Return the (x, y) coordinate for the center point of the cell that contains the specified text.  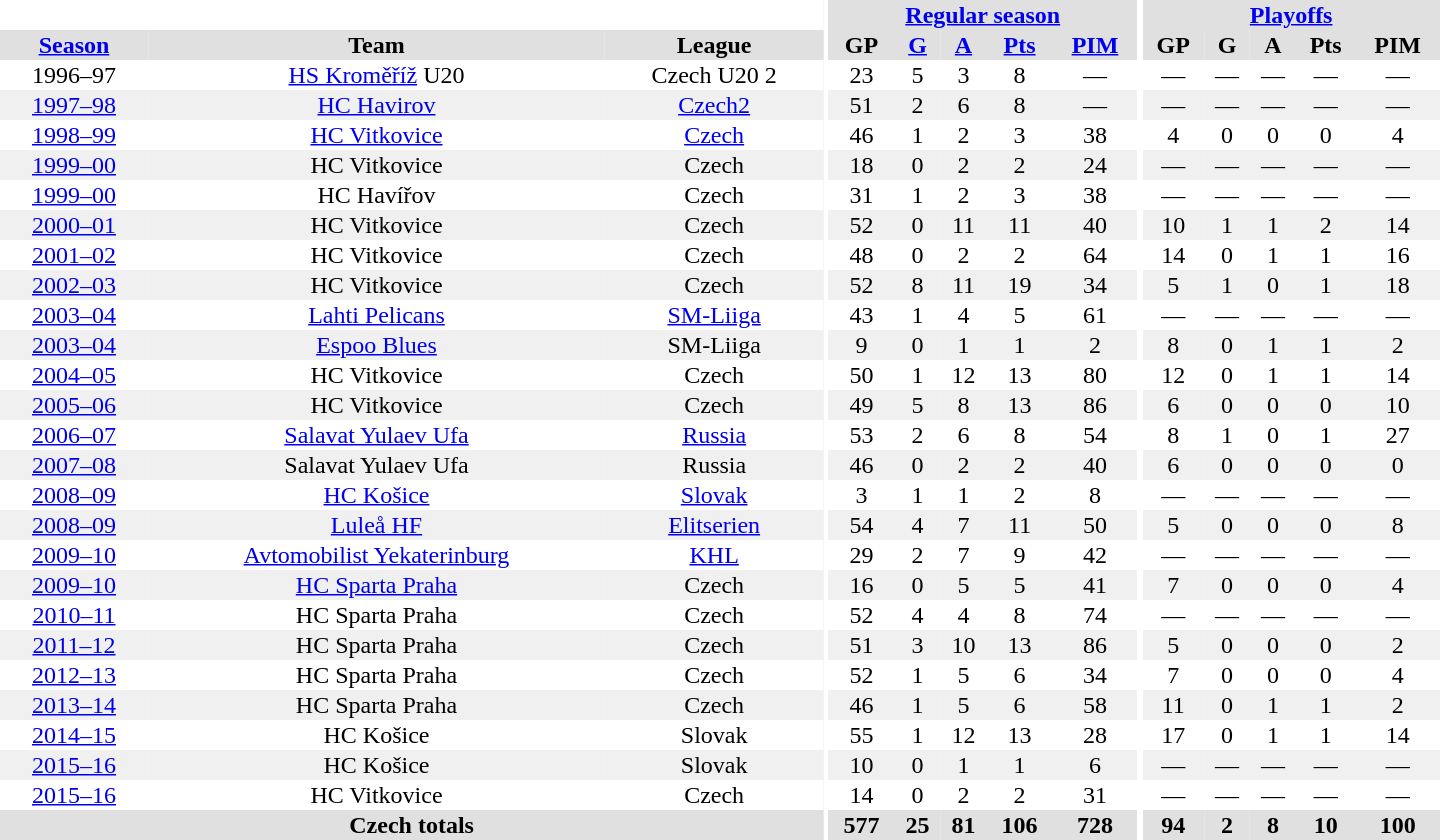
42 (1095, 555)
29 (861, 555)
2014–15 (74, 735)
Team (376, 45)
64 (1095, 255)
74 (1095, 615)
2002–03 (74, 285)
25 (918, 825)
2005–06 (74, 405)
2007–08 (74, 465)
61 (1095, 315)
2010–11 (74, 615)
HC Havířov (376, 195)
Luleå HF (376, 525)
HC Havirov (376, 105)
94 (1173, 825)
2011–12 (74, 645)
2006–07 (74, 435)
41 (1095, 585)
Espoo Blues (376, 345)
49 (861, 405)
48 (861, 255)
Lahti Pelicans (376, 315)
43 (861, 315)
Elitserien (714, 525)
17 (1173, 735)
Avtomobilist Yekaterinburg (376, 555)
106 (1019, 825)
HS Kroměříž U20 (376, 75)
27 (1398, 435)
100 (1398, 825)
19 (1019, 285)
80 (1095, 375)
728 (1095, 825)
Regular season (982, 15)
Czech U20 2 (714, 75)
1997–98 (74, 105)
KHL (714, 555)
1996–97 (74, 75)
2000–01 (74, 225)
2013–14 (74, 705)
2001–02 (74, 255)
2004–05 (74, 375)
28 (1095, 735)
53 (861, 435)
577 (861, 825)
55 (861, 735)
Playoffs (1291, 15)
Season (74, 45)
24 (1095, 165)
23 (861, 75)
Czech2 (714, 105)
2012–13 (74, 675)
Czech totals (412, 825)
League (714, 45)
81 (964, 825)
1998–99 (74, 135)
58 (1095, 705)
